For the text-containing cell, return its midpoint in [x, y] coordinate format. 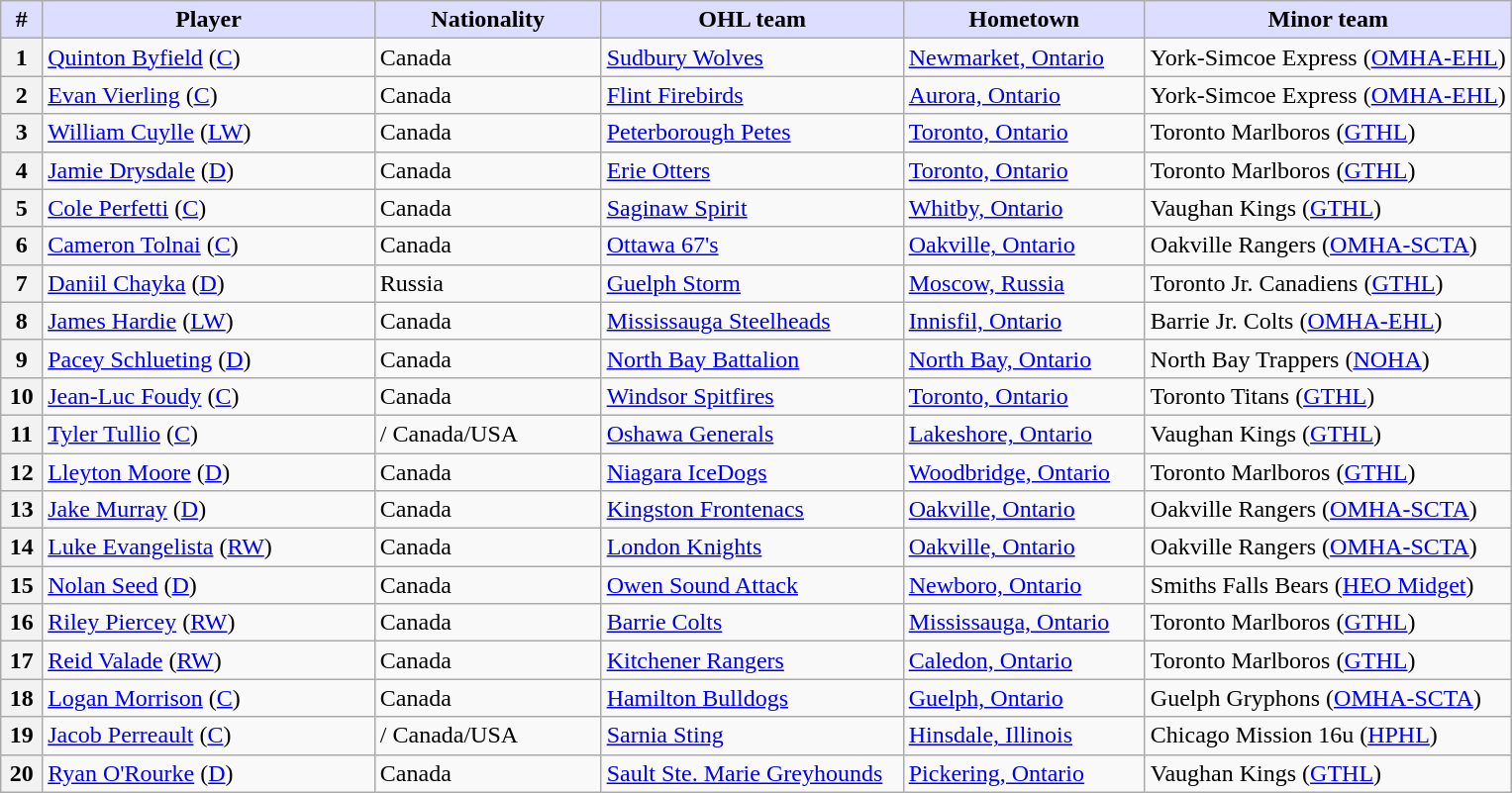
3 [22, 133]
Oshawa Generals [753, 434]
North Bay Trappers (NOHA) [1328, 358]
4 [22, 170]
Pacey Schlueting (D) [209, 358]
Innisfil, Ontario [1024, 321]
2 [22, 95]
Evan Vierling (C) [209, 95]
17 [22, 660]
18 [22, 698]
Chicago Mission 16u (HPHL) [1328, 736]
Reid Valade (RW) [209, 660]
Minor team [1328, 20]
Erie Otters [753, 170]
Guelph Storm [753, 283]
Peterborough Petes [753, 133]
Newboro, Ontario [1024, 585]
Windsor Spitfires [753, 396]
Barrie Jr. Colts (OMHA-EHL) [1328, 321]
1 [22, 57]
Cameron Tolnai (C) [209, 246]
Cole Perfetti (C) [209, 208]
# [22, 20]
Luke Evangelista (RW) [209, 547]
Niagara IceDogs [753, 472]
Caledon, Ontario [1024, 660]
Toronto Jr. Canadiens (GTHL) [1328, 283]
Smiths Falls Bears (HEO Midget) [1328, 585]
Sarnia Sting [753, 736]
7 [22, 283]
Flint Firebirds [753, 95]
Jake Murray (D) [209, 510]
11 [22, 434]
William Cuylle (LW) [209, 133]
Player [209, 20]
19 [22, 736]
12 [22, 472]
16 [22, 623]
Ryan O'Rourke (D) [209, 773]
Kingston Frontenacs [753, 510]
Toronto Titans (GTHL) [1328, 396]
Guelph Gryphons (OMHA-SCTA) [1328, 698]
9 [22, 358]
Hinsdale, Illinois [1024, 736]
Barrie Colts [753, 623]
Sault Ste. Marie Greyhounds [753, 773]
Jean-Luc Foudy (C) [209, 396]
Hometown [1024, 20]
15 [22, 585]
Tyler Tullio (C) [209, 434]
Sudbury Wolves [753, 57]
OHL team [753, 20]
Ottawa 67's [753, 246]
Jacob Perreault (C) [209, 736]
Nationality [487, 20]
10 [22, 396]
Owen Sound Attack [753, 585]
Aurora, Ontario [1024, 95]
Riley Piercey (RW) [209, 623]
Whitby, Ontario [1024, 208]
Mississauga Steelheads [753, 321]
Jamie Drysdale (D) [209, 170]
Lleyton Moore (D) [209, 472]
North Bay Battalion [753, 358]
Daniil Chayka (D) [209, 283]
Nolan Seed (D) [209, 585]
North Bay, Ontario [1024, 358]
6 [22, 246]
Guelph, Ontario [1024, 698]
5 [22, 208]
14 [22, 547]
Mississauga, Ontario [1024, 623]
Kitchener Rangers [753, 660]
Lakeshore, Ontario [1024, 434]
Newmarket, Ontario [1024, 57]
8 [22, 321]
Logan Morrison (C) [209, 698]
Saginaw Spirit [753, 208]
Hamilton Bulldogs [753, 698]
London Knights [753, 547]
Woodbridge, Ontario [1024, 472]
Quinton Byfield (C) [209, 57]
Russia [487, 283]
Moscow, Russia [1024, 283]
James Hardie (LW) [209, 321]
Pickering, Ontario [1024, 773]
13 [22, 510]
20 [22, 773]
